Search for the cell housing the specified text and yield its [X, Y] center coordinate. 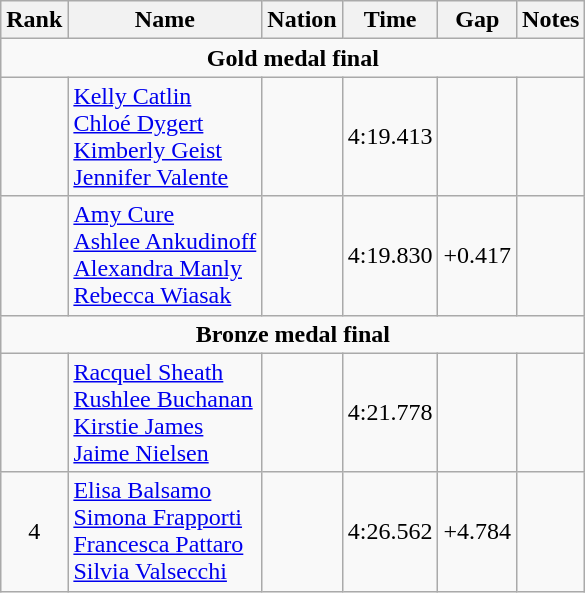
Amy CureAshlee AnkudinoffAlexandra ManlyRebecca Wiasak [165, 256]
Nation [302, 20]
+0.417 [478, 256]
Rank [34, 20]
+4.784 [478, 532]
Kelly CatlinChloé DygertKimberly GeistJennifer Valente [165, 136]
Notes [551, 20]
Elisa BalsamoSimona FrapportiFrancesca PattaroSilvia Valsecchi [165, 532]
4 [34, 532]
4:26.562 [390, 532]
Bronze medal final [293, 334]
4:19.413 [390, 136]
Gold medal final [293, 58]
Gap [478, 20]
Racquel SheathRushlee BuchananKirstie JamesJaime Nielsen [165, 412]
Time [390, 20]
4:19.830 [390, 256]
4:21.778 [390, 412]
Name [165, 20]
